For the text-containing cell, return its midpoint in (x, y) coordinate format. 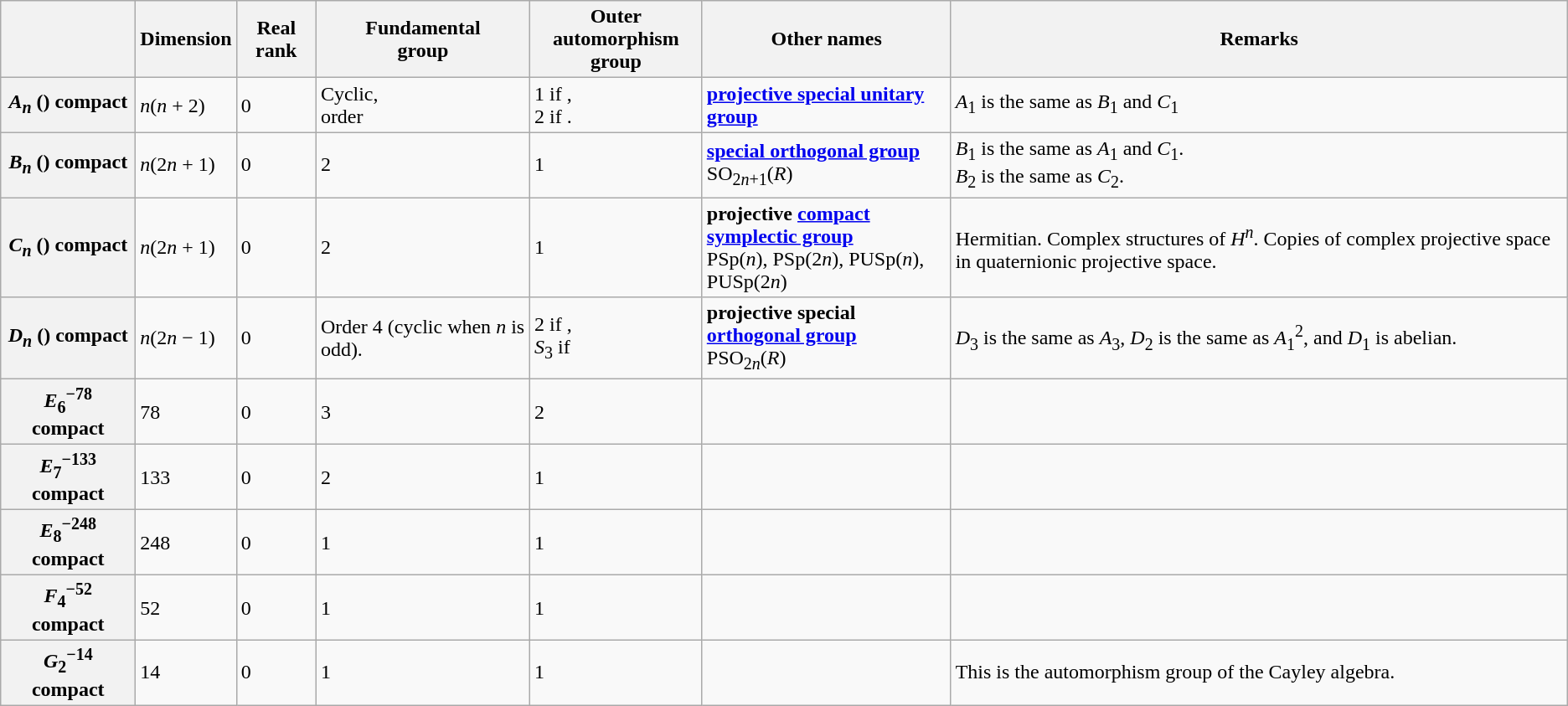
Bn () compact (69, 165)
Order 4 (cyclic when n is odd). (422, 338)
Other names (826, 39)
133 (186, 477)
B1 is the same as A1 and C1.B2 is the same as C2. (1259, 165)
248 (186, 543)
projective compact symplectic groupPSp(n), PSp(2n), PUSp(n), PUSp(2n) (826, 248)
D3 is the same as A3, D2 is the same as A12, and D1 is abelian. (1259, 338)
E8−248 compact (69, 543)
Hermitian. Complex structures of Hn. Copies of complex projective space in quaternionic projective space. (1259, 248)
Dn () compact (69, 338)
n(2n − 1) (186, 338)
Remarks (1259, 39)
This is the automorphism group of the Cayley algebra. (1259, 673)
n(n + 2) (186, 106)
Outer automorphismgroup (616, 39)
E7−133 compact (69, 477)
projective special orthogonal groupPSO2n(R) (826, 338)
Dimension (186, 39)
Cyclic,order (422, 106)
E6−78 compact (69, 412)
14 (186, 673)
3 (422, 412)
2 if ,S3 if (616, 338)
projective special unitary group (826, 106)
Real rank (276, 39)
G2−14 compact (69, 673)
78 (186, 412)
Cn () compact (69, 248)
special orthogonal groupSO2n+1(R) (826, 165)
An () compact (69, 106)
1 if ,2 if . (616, 106)
52 (186, 607)
A1 is the same as B1 and C1 (1259, 106)
Fundamentalgroup (422, 39)
F4−52 compact (69, 607)
